Detect which cell encompasses the target text, then output its [x, y] center coordinate. 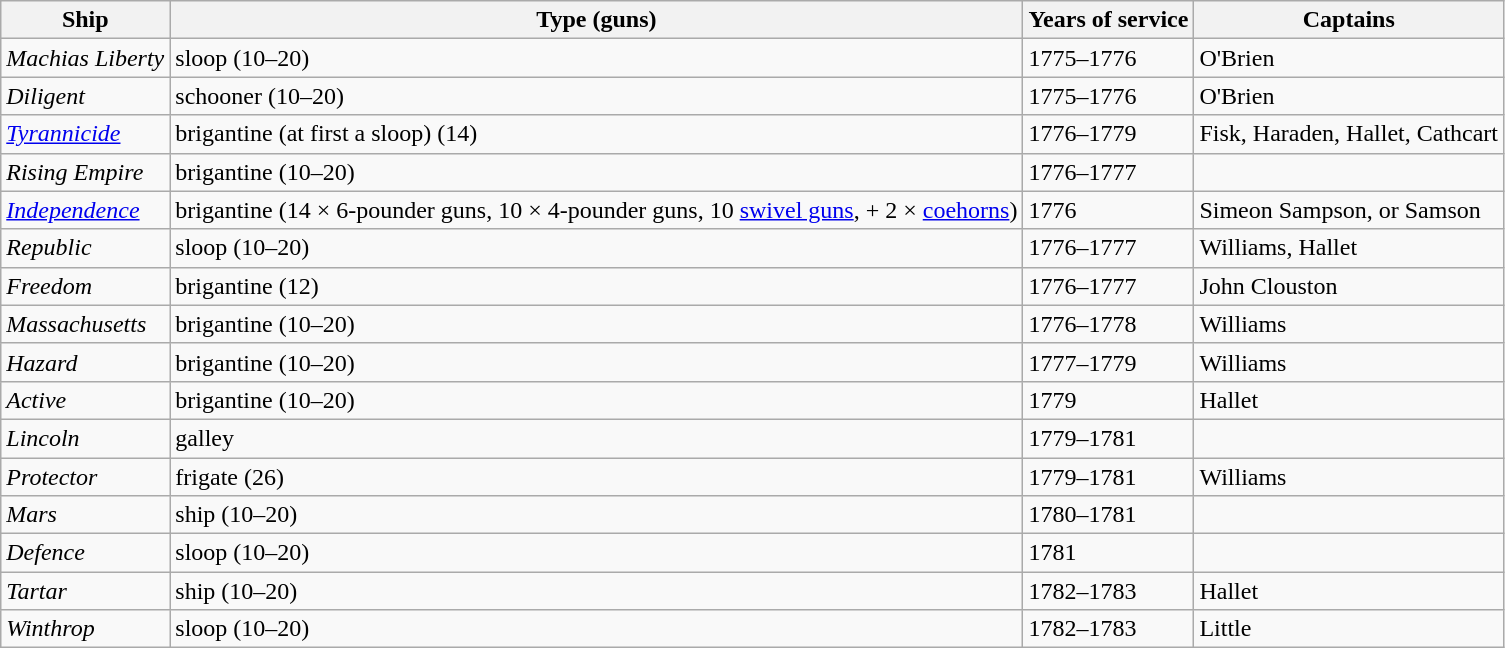
1776 [1108, 210]
Type (guns) [596, 20]
Williams, Hallet [1349, 248]
Tartar [86, 591]
1776–1778 [1108, 324]
brigantine (at first a sloop) (14) [596, 134]
Rising Empire [86, 172]
Ship [86, 20]
Hazard [86, 362]
Republic [86, 248]
Independence [86, 210]
brigantine (14 × 6-pounder guns, 10 × 4-pounder guns, 10 swivel guns, + 2 × coehorns) [596, 210]
John Clouston [1349, 286]
Tyrannicide [86, 134]
Massachusetts [86, 324]
1780–1781 [1108, 515]
1781 [1108, 553]
schooner (10–20) [596, 96]
1779 [1108, 400]
Defence [86, 553]
Fisk, Haraden, Hallet, Cathcart [1349, 134]
brigantine (12) [596, 286]
1776–1779 [1108, 134]
galley [596, 438]
Mars [86, 515]
Protector [86, 477]
Little [1349, 629]
Simeon Sampson, or Samson [1349, 210]
frigate (26) [596, 477]
Captains [1349, 20]
Years of service [1108, 20]
Freedom [86, 286]
1777–1779 [1108, 362]
Diligent [86, 96]
Machias Liberty [86, 58]
Lincoln [86, 438]
Active [86, 400]
Winthrop [86, 629]
